Identify which cell holds the provided text, then report its (X, Y) central coordinate. 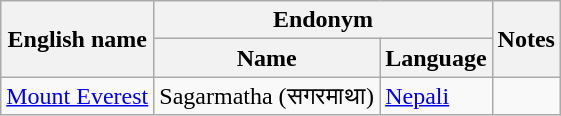
Notes (526, 39)
Nepali (436, 96)
Sagarmatha (सगरमाथा) (267, 96)
Mount Everest (78, 96)
English name (78, 39)
Language (436, 58)
Endonym (323, 20)
Name (267, 58)
